Pinpoint the cell where the given text exists, returning its [X, Y] midpoint coordinate. 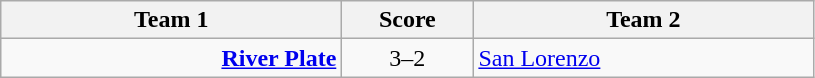
Team 2 [644, 20]
Team 1 [172, 20]
San Lorenzo [644, 58]
3–2 [408, 58]
River Plate [172, 58]
Score [408, 20]
